Find where the given text appears and provide that cell's center as [x, y] coordinate. 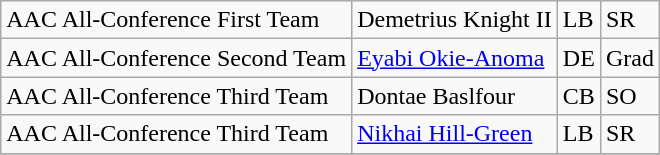
AAC All-Conference First Team [176, 20]
AAC All-Conference Second Team [176, 58]
CB [578, 96]
DE [578, 58]
SO [630, 96]
Demetrius Knight II [455, 20]
Nikhai Hill-Green [455, 134]
Dontae Baslfour [455, 96]
Grad [630, 58]
Eyabi Okie-Anoma [455, 58]
